Provide the [X, Y] coordinate of the cell's center where the given text is located.  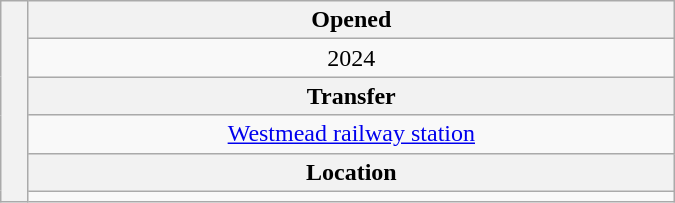
2024 [351, 58]
Transfer [351, 96]
Location [351, 172]
Westmead railway station [351, 134]
Opened [351, 20]
